Extract the (X, Y) coordinate from the center of the cell holding the provided text.  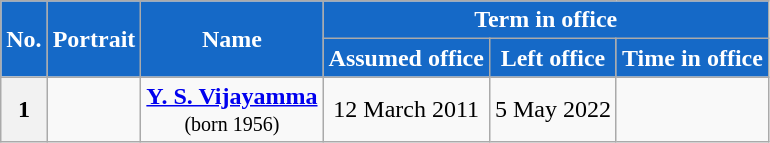
1 (24, 110)
Assumed office (406, 58)
Portrait (94, 39)
12 March 2011 (406, 110)
Time in office (692, 58)
Term in office (546, 20)
No. (24, 39)
Left office (552, 58)
Name (232, 39)
5 May 2022 (552, 110)
Y. S. Vijayamma(born 1956) (232, 110)
